Provide the (X, Y) coordinate of the cell's center where the given text is located.  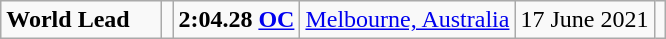
World Lead (82, 20)
Melbourne, Australia (408, 20)
17 June 2021 (584, 20)
2:04.28 OC (236, 20)
